Return (X, Y) of the center of cell containing provided text 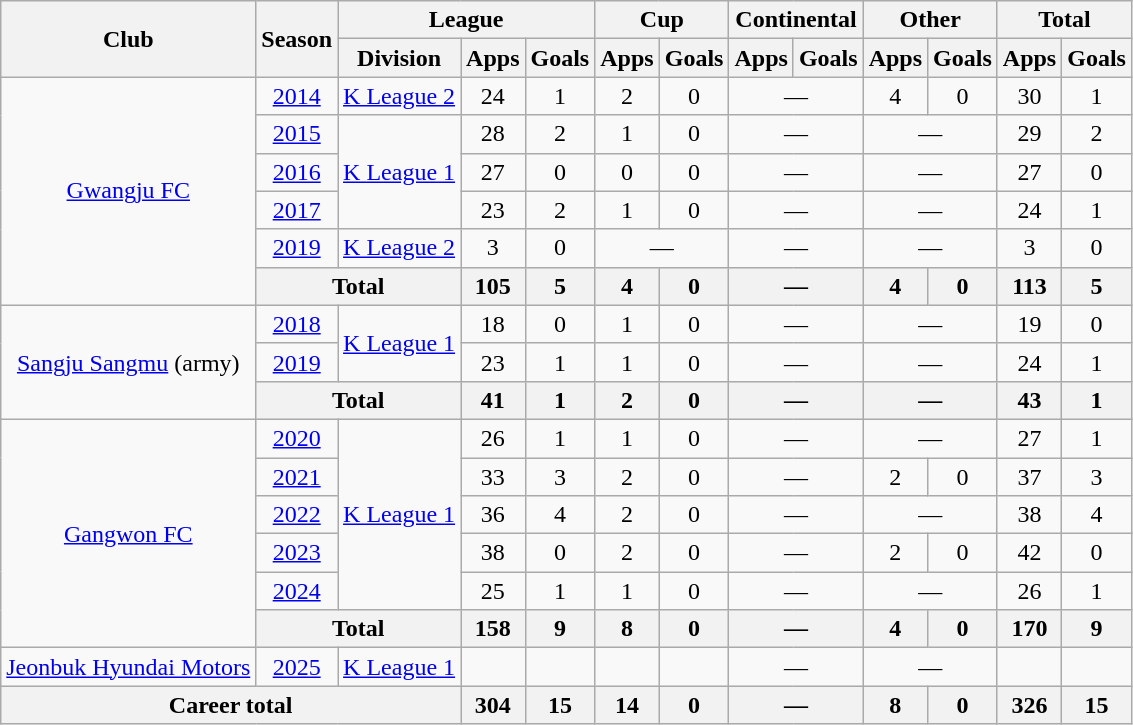
2014 (297, 96)
Season (297, 39)
113 (1029, 286)
42 (1029, 553)
Gwangju FC (128, 191)
18 (493, 324)
Club (128, 39)
2018 (297, 324)
105 (493, 286)
25 (493, 591)
2017 (297, 210)
Other (930, 20)
326 (1029, 705)
43 (1029, 400)
304 (493, 705)
2025 (297, 667)
Continental (796, 20)
Gangwon FC (128, 533)
2022 (297, 515)
170 (1029, 629)
Division (400, 58)
14 (627, 705)
29 (1029, 134)
2015 (297, 134)
2016 (297, 172)
30 (1029, 96)
League (466, 20)
33 (493, 477)
36 (493, 515)
28 (493, 134)
41 (493, 400)
2021 (297, 477)
Jeonbuk Hyundai Motors (128, 667)
19 (1029, 324)
Cup (662, 20)
Sangju Sangmu (army) (128, 362)
2020 (297, 438)
Career total (231, 705)
2024 (297, 591)
158 (493, 629)
37 (1029, 477)
2023 (297, 553)
